Extract the (x, y) coordinate from the center of the cell holding the provided text.  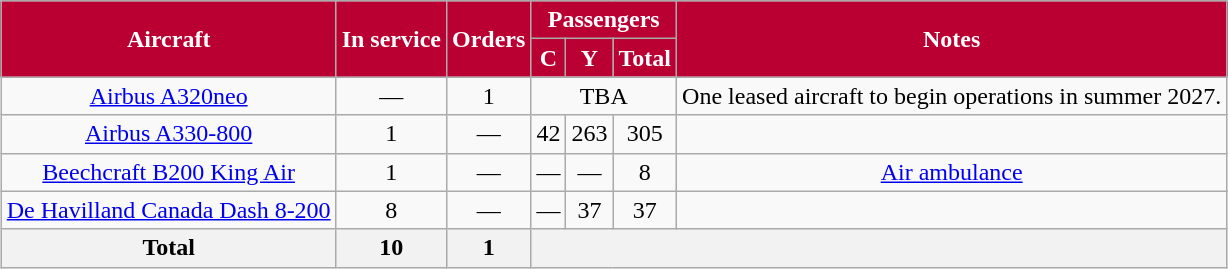
Aircraft (168, 39)
263 (590, 134)
In service (391, 39)
TBA (604, 96)
Airbus A330-800 (168, 134)
Passengers (604, 20)
Air ambulance (952, 172)
305 (645, 134)
Airbus A320neo (168, 96)
42 (548, 134)
C (548, 58)
Beechcraft B200 King Air (168, 172)
One leased aircraft to begin operations in summer 2027. (952, 96)
Notes (952, 39)
Orders (489, 39)
10 (391, 248)
Y (590, 58)
De Havilland Canada Dash 8-200 (168, 210)
